Capture the cell that displays the provided text and extract its [X, Y] central coordinate. 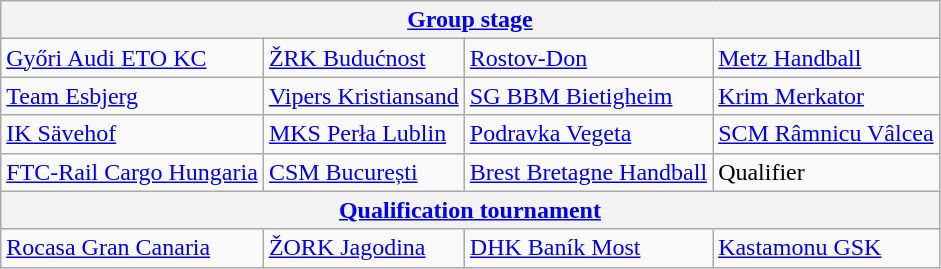
SCM Râmnicu Vâlcea [826, 134]
Group stage [470, 20]
FTC-Rail Cargo Hungaria [132, 172]
MKS Perła Lublin [364, 134]
Krim Merkator [826, 96]
Podravka Vegeta [588, 134]
Metz Handball [826, 58]
IK Sävehof [132, 134]
CSM București [364, 172]
ŽRK Budućnost [364, 58]
DHK Baník Most [588, 248]
Qualifier [826, 172]
Kastamonu GSK [826, 248]
Rostov-Don [588, 58]
Team Esbjerg [132, 96]
Győri Audi ETO KC [132, 58]
ŽORK Jagodina [364, 248]
Brest Bretagne Handball [588, 172]
SG BBM Bietigheim [588, 96]
Rocasa Gran Canaria [132, 248]
Qualification tournament [470, 210]
Vipers Kristiansand [364, 96]
